Identify which cell holds the provided text, then report its [x, y] central coordinate. 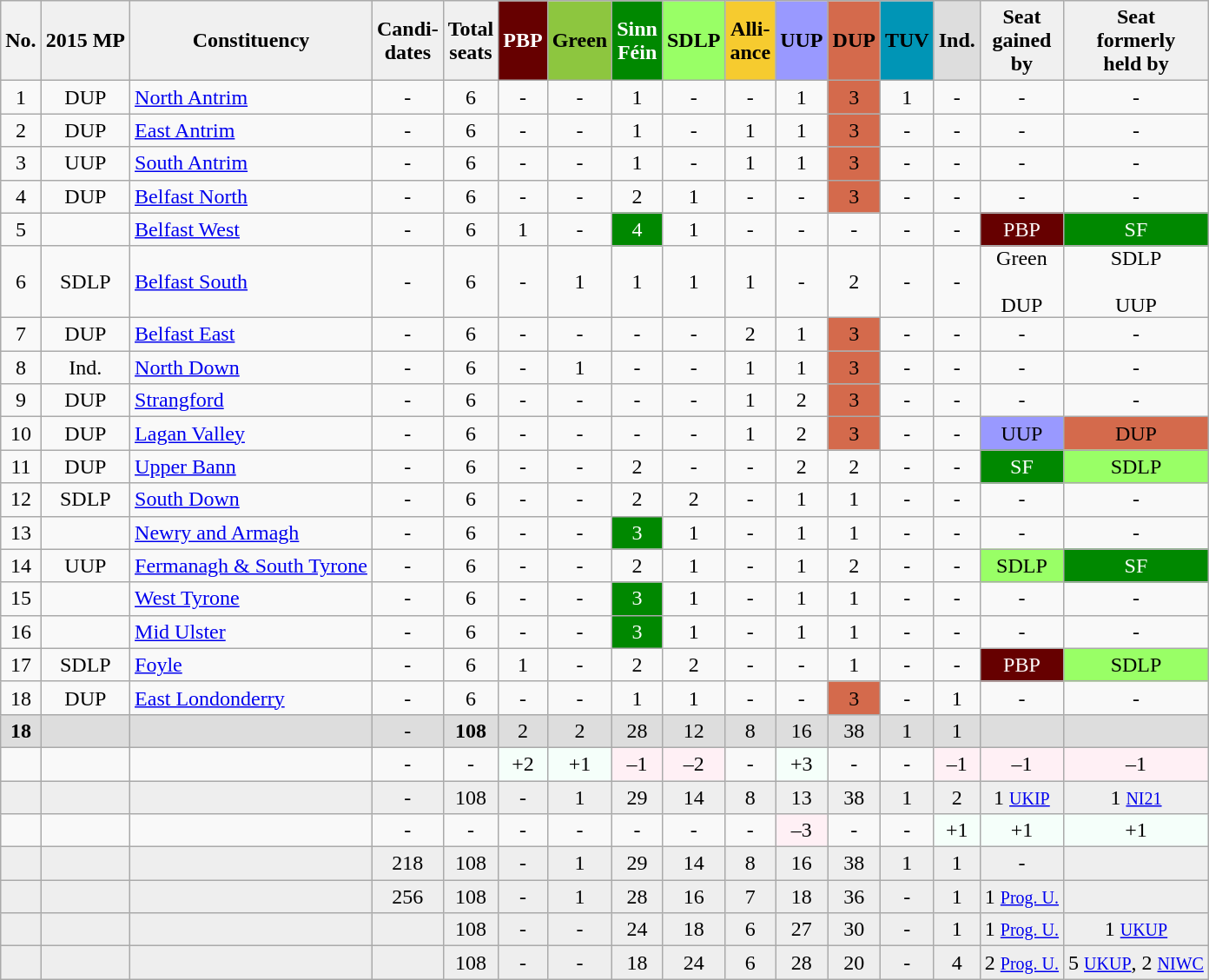
GreenDUP [1021, 281]
Belfast North [252, 196]
27 [802, 930]
36 [854, 897]
218 [407, 864]
Strangford [252, 401]
+2 [523, 764]
Mid Ulster [252, 632]
Seatgainedby [1021, 41]
Lagan Valley [252, 434]
+3 [802, 764]
5 UKUP, 2 NIWC [1136, 963]
Fermanagh & South Tyrone [252, 566]
2 Prog. U. [1021, 963]
South Antrim [252, 163]
11 [21, 467]
Constituency [252, 41]
–2 [693, 764]
Belfast South [252, 281]
2015 MP [85, 41]
Alli-ance [750, 41]
256 [407, 897]
TUV [907, 41]
West Tyrone [252, 599]
SinnFéin [638, 41]
Green [580, 41]
5 [21, 229]
Foyle [252, 665]
–3 [802, 831]
Belfast East [252, 334]
30 [854, 930]
9 [21, 401]
North Antrim [252, 97]
1 UKUP [1136, 930]
East Antrim [252, 130]
Upper Bann [252, 467]
1 UKIP [1021, 797]
No. [21, 41]
Candi-dates [407, 41]
17 [21, 665]
1 NI21 [1136, 797]
Newry and Armagh [252, 533]
Belfast West [252, 229]
South Down [252, 500]
North Down [252, 367]
Totalseats [471, 41]
East Londonderry [252, 698]
Seat formerlyheld by [1136, 41]
SDLPUUP [1136, 281]
15 [21, 599]
10 [21, 434]
20 [854, 963]
